Search for the cell housing the specified text and yield its [x, y] center coordinate. 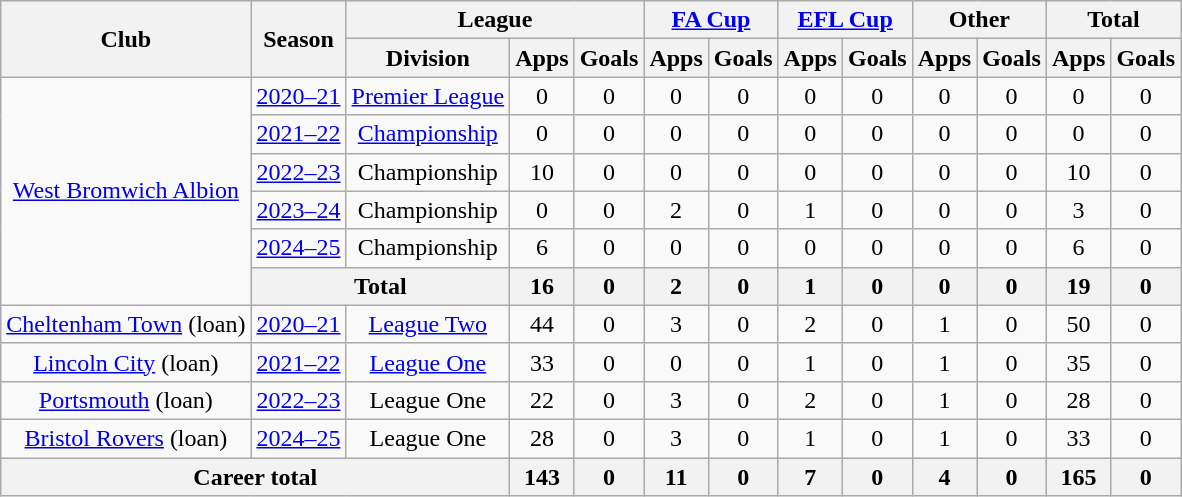
Lincoln City (loan) [126, 362]
EFL Cup [845, 20]
League Two [428, 324]
7 [810, 477]
19 [1078, 286]
165 [1078, 477]
Season [298, 39]
West Bromwich Albion [126, 191]
Club [126, 39]
Division [428, 58]
11 [676, 477]
Cheltenham Town (loan) [126, 324]
22 [542, 400]
2023–24 [298, 210]
Bristol Rovers (loan) [126, 438]
Other [979, 20]
League [495, 20]
Premier League [428, 96]
143 [542, 477]
Career total [256, 477]
50 [1078, 324]
35 [1078, 362]
FA Cup [711, 20]
Portsmouth (loan) [126, 400]
4 [944, 477]
44 [542, 324]
16 [542, 286]
